Return [x, y] of the center of cell containing provided text 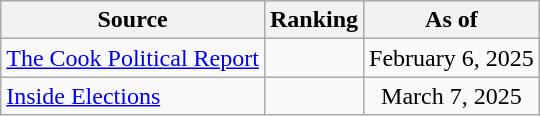
Inside Elections [133, 96]
Source [133, 20]
The Cook Political Report [133, 58]
As of [452, 20]
March 7, 2025 [452, 96]
February 6, 2025 [452, 58]
Ranking [314, 20]
